For the text-containing cell, return its midpoint in (x, y) coordinate format. 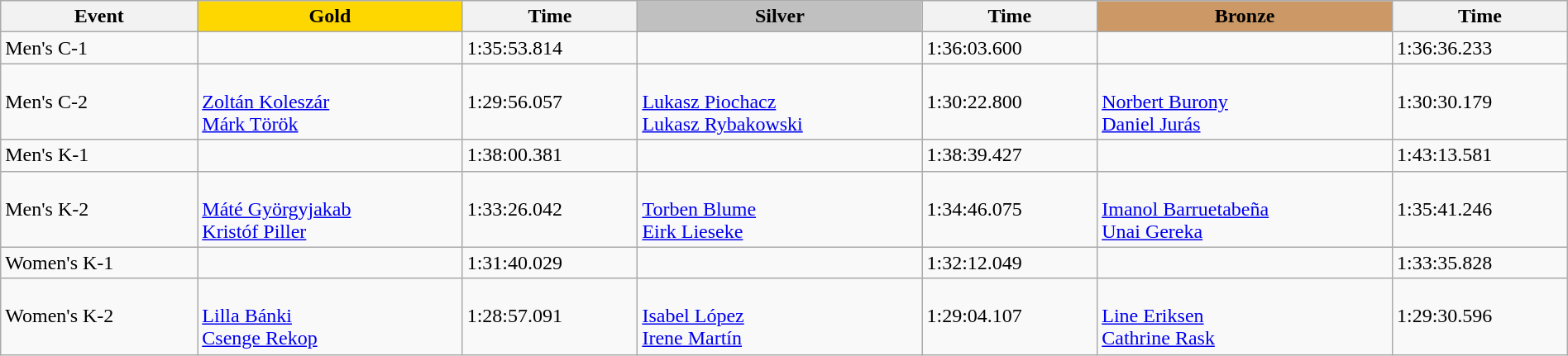
Line EriksenCathrine Rask (1245, 316)
Men's C-2 (99, 102)
1:32:12.049 (1010, 263)
Imanol BarruetabeñaUnai Gereka (1245, 209)
Event (99, 17)
Lukasz PiochaczLukasz Rybakowski (780, 102)
1:29:30.596 (1480, 316)
Zoltán KoleszárMárk Török (330, 102)
Torben BlumeEirk Lieseke (780, 209)
Isabel LópezIrene Martín (780, 316)
1:38:00.381 (550, 155)
Lilla BánkiCsenge Rekop (330, 316)
1:43:13.581 (1480, 155)
Máté GyörgyjakabKristóf Piller (330, 209)
Men's K-2 (99, 209)
Men's C-1 (99, 48)
1:35:41.246 (1480, 209)
1:35:53.814 (550, 48)
1:36:36.233 (1480, 48)
Women's K-2 (99, 316)
1:29:04.107 (1010, 316)
1:33:35.828 (1480, 263)
1:31:40.029 (550, 263)
Silver (780, 17)
1:28:57.091 (550, 316)
Women's K-1 (99, 263)
1:29:56.057 (550, 102)
1:36:03.600 (1010, 48)
Gold (330, 17)
Norbert BuronyDaniel Jurás (1245, 102)
1:38:39.427 (1010, 155)
1:30:30.179 (1480, 102)
Bronze (1245, 17)
1:30:22.800 (1010, 102)
Men's K-1 (99, 155)
1:33:26.042 (550, 209)
1:34:46.075 (1010, 209)
